Find where the given text appears and provide that cell's center as (x, y) coordinate. 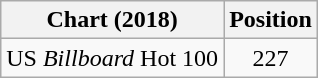
US Billboard Hot 100 (112, 58)
227 (271, 58)
Chart (2018) (112, 20)
Position (271, 20)
